Pinpoint the cell where the given text exists, returning its [x, y] midpoint coordinate. 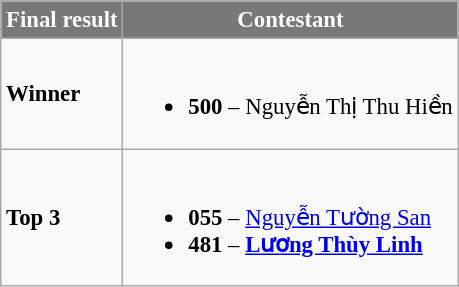
500 – Nguyễn Thị Thu Hiền [290, 94]
Winner [62, 94]
Top 3 [62, 218]
Final result [62, 20]
Contestant [290, 20]
055 – Nguyễn Tường San481 – Lương Thùy Linh [290, 218]
